Detect which cell encompasses the target text, then output its [X, Y] center coordinate. 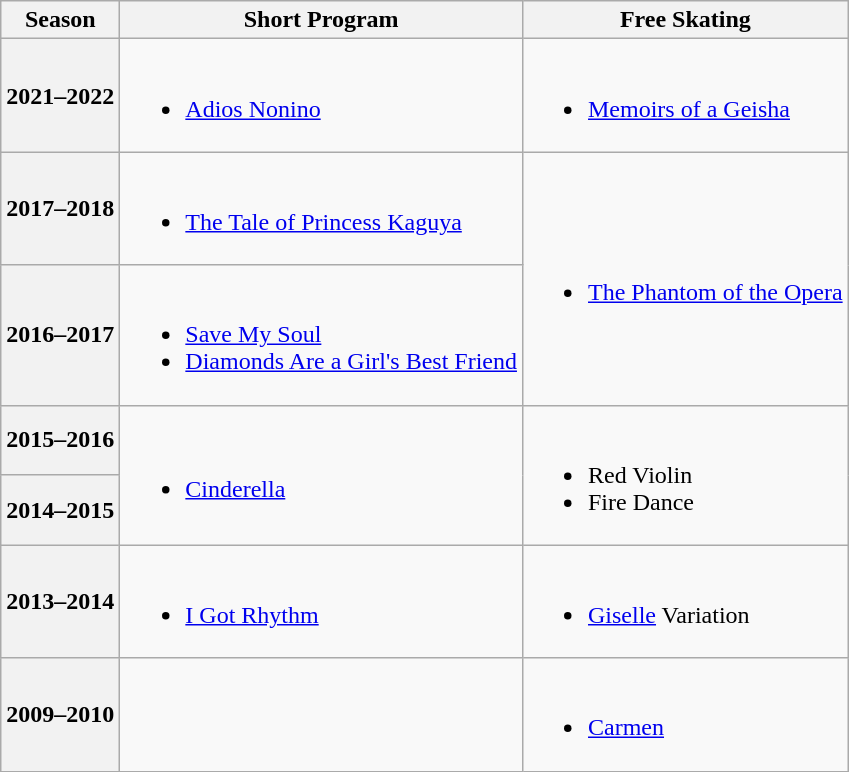
Memoirs of a Geisha [685, 96]
2013–2014 [60, 602]
Cinderella [322, 475]
The Tale of Princess Kaguya [322, 208]
2021–2022 [60, 96]
Red ViolinFire Dance [685, 475]
Giselle Variation [685, 602]
Adios Nonino [322, 96]
2016–2017 [60, 335]
I Got Rhythm [322, 602]
2009–2010 [60, 714]
Season [60, 20]
The Phantom of the Opera [685, 278]
2015–2016 [60, 440]
2014–2015 [60, 510]
2017–2018 [60, 208]
Short Program [322, 20]
Carmen [685, 714]
Save My Soul Diamonds Are a Girl's Best Friend [322, 335]
Free Skating [685, 20]
